Capture the cell that displays the provided text and extract its (x, y) central coordinate. 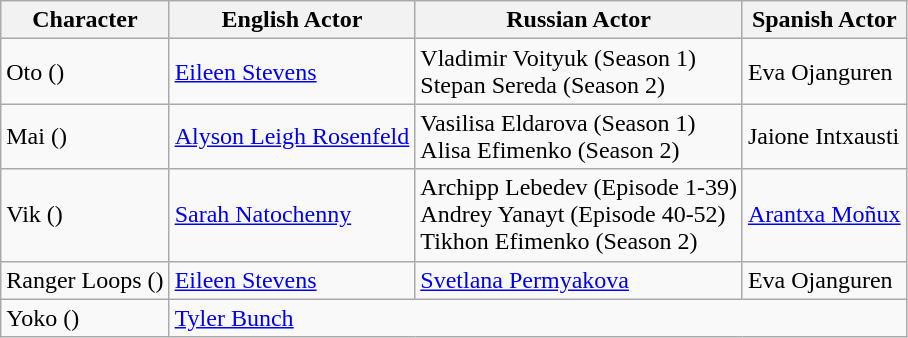
Russian Actor (579, 20)
Yoko () (85, 318)
Svetlana Permyakova (579, 280)
Character (85, 20)
Archipp Lebedev (Episode 1-39)Andrey Yanayt (Episode 40-52)Tikhon Efimenko (Season 2) (579, 215)
Spanish Actor (824, 20)
Tyler Bunch (538, 318)
Alyson Leigh Rosenfeld (292, 136)
Jaione Intxausti (824, 136)
English Actor (292, 20)
Vik () (85, 215)
Mai () (85, 136)
Sarah Natochenny (292, 215)
Oto () (85, 72)
Ranger Loops () (85, 280)
Arantxa Moñux (824, 215)
Vladimir Voityuk (Season 1)Stepan Sereda (Season 2) (579, 72)
Vasilisa Eldarova (Season 1)Alisa Efimenko (Season 2) (579, 136)
